Find where the given text appears and provide that cell's center as (X, Y) coordinate. 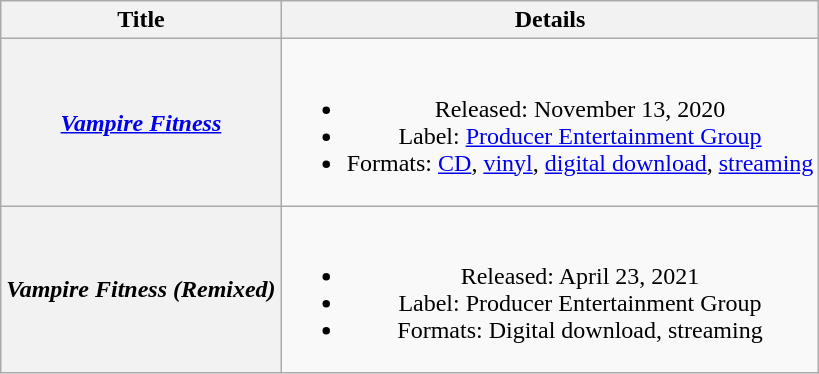
Vampire Fitness (141, 122)
Released: April 23, 2021Label: Producer Entertainment GroupFormats: Digital download, streaming (550, 290)
Details (550, 20)
Released: November 13, 2020Label: Producer Entertainment GroupFormats: CD, vinyl, digital download, streaming (550, 122)
Title (141, 20)
Vampire Fitness (Remixed) (141, 290)
